From the cell containing the given text, extract its center point as [X, Y] coordinate. 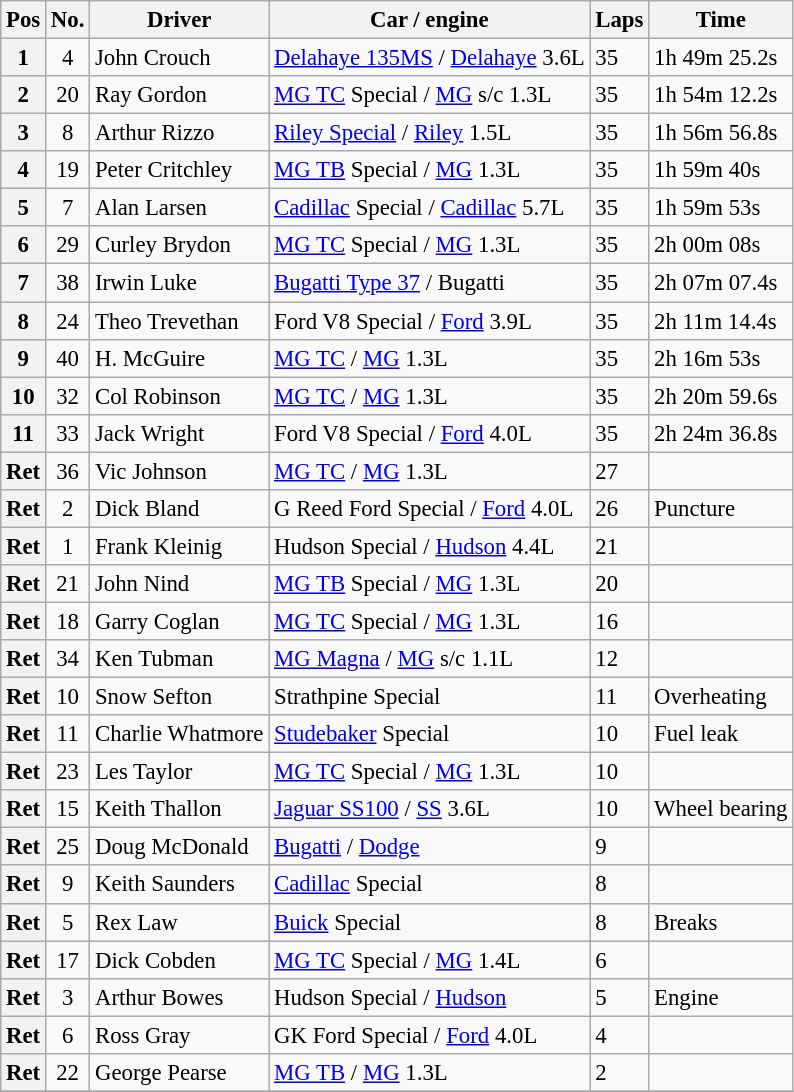
2h 00m 08s [721, 245]
Keith Thallon [180, 809]
MG TC Special / MG s/c 1.3L [430, 95]
Frank Kleinig [180, 546]
Garry Coglan [180, 621]
Overheating [721, 697]
27 [620, 471]
40 [68, 358]
Delahaye 135MS / Delahaye 3.6L [430, 58]
1h 54m 12.2s [721, 95]
2h 07m 07.4s [721, 283]
1h 59m 53s [721, 208]
2h 16m 53s [721, 358]
Ray Gordon [180, 95]
Dick Cobden [180, 960]
32 [68, 396]
26 [620, 509]
MG TC Special / MG 1.4L [430, 960]
Ross Gray [180, 1035]
Les Taylor [180, 772]
Jaguar SS100 / SS 3.6L [430, 809]
Riley Special / Riley 1.5L [430, 133]
Breaks [721, 922]
Cadillac Special [430, 885]
Engine [721, 997]
Curley Brydon [180, 245]
Time [721, 20]
Snow Sefton [180, 697]
Charlie Whatmore [180, 734]
No. [68, 20]
Peter Critchley [180, 170]
Hudson Special / Hudson 4.4L [430, 546]
Rex Law [180, 922]
1h 56m 56.8s [721, 133]
17 [68, 960]
Jack Wright [180, 433]
Bugatti / Dodge [430, 847]
George Pearse [180, 1073]
Alan Larsen [180, 208]
H. McGuire [180, 358]
Laps [620, 20]
22 [68, 1073]
Arthur Rizzo [180, 133]
Pos [24, 20]
Bugatti Type 37 / Bugatti [430, 283]
John Crouch [180, 58]
18 [68, 621]
2h 20m 59.6s [721, 396]
Keith Saunders [180, 885]
Car / engine [430, 20]
Col Robinson [180, 396]
Ken Tubman [180, 659]
Cadillac Special / Cadillac 5.7L [430, 208]
MG Magna / MG s/c 1.1L [430, 659]
John Nind [180, 584]
Wheel bearing [721, 809]
15 [68, 809]
Buick Special [430, 922]
Irwin Luke [180, 283]
25 [68, 847]
19 [68, 170]
Ford V8 Special / Ford 3.9L [430, 321]
29 [68, 245]
Puncture [721, 509]
38 [68, 283]
1h 49m 25.2s [721, 58]
Driver [180, 20]
Dick Bland [180, 509]
G Reed Ford Special / Ford 4.0L [430, 509]
16 [620, 621]
Theo Trevethan [180, 321]
Fuel leak [721, 734]
Doug McDonald [180, 847]
Strathpine Special [430, 697]
36 [68, 471]
MG TB / MG 1.3L [430, 1073]
2h 11m 14.4s [721, 321]
12 [620, 659]
GK Ford Special / Ford 4.0L [430, 1035]
34 [68, 659]
Hudson Special / Hudson [430, 997]
2h 24m 36.8s [721, 433]
Vic Johnson [180, 471]
Studebaker Special [430, 734]
33 [68, 433]
23 [68, 772]
Arthur Bowes [180, 997]
Ford V8 Special / Ford 4.0L [430, 433]
1h 59m 40s [721, 170]
24 [68, 321]
